Search for the cell housing the specified text and yield its (x, y) center coordinate. 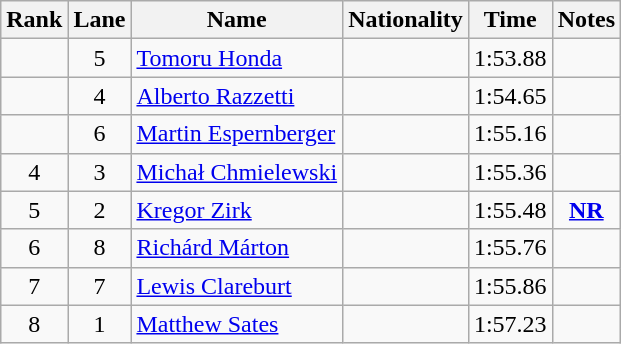
1 (100, 324)
1:55.48 (510, 210)
Notes (586, 20)
Tomoru Honda (237, 58)
Matthew Sates (237, 324)
Nationality (406, 20)
Name (237, 20)
Lewis Clareburt (237, 286)
Time (510, 20)
2 (100, 210)
1:53.88 (510, 58)
1:55.36 (510, 172)
NR (586, 210)
1:54.65 (510, 96)
1:55.86 (510, 286)
Alberto Razzetti (237, 96)
Richárd Márton (237, 248)
Rank (34, 20)
Kregor Zirk (237, 210)
Michał Chmielewski (237, 172)
Lane (100, 20)
1:57.23 (510, 324)
Martin Espernberger (237, 134)
3 (100, 172)
1:55.16 (510, 134)
1:55.76 (510, 248)
